Return [x, y] of the center of cell containing provided text 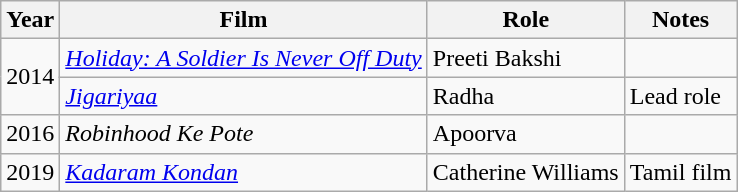
Apoorva [526, 134]
Notes [680, 20]
Preeti Bakshi [526, 58]
Role [526, 20]
Holiday: A Soldier Is Never Off Duty [244, 58]
Film [244, 20]
Jigariyaa [244, 96]
Catherine Williams [526, 172]
Tamil film [680, 172]
Kadaram Kondan [244, 172]
2016 [30, 134]
Lead role [680, 96]
2019 [30, 172]
Robinhood Ke Pote [244, 134]
Radha [526, 96]
2014 [30, 77]
Year [30, 20]
